Locate the cell with the specified text and output its [x, y] center coordinate. 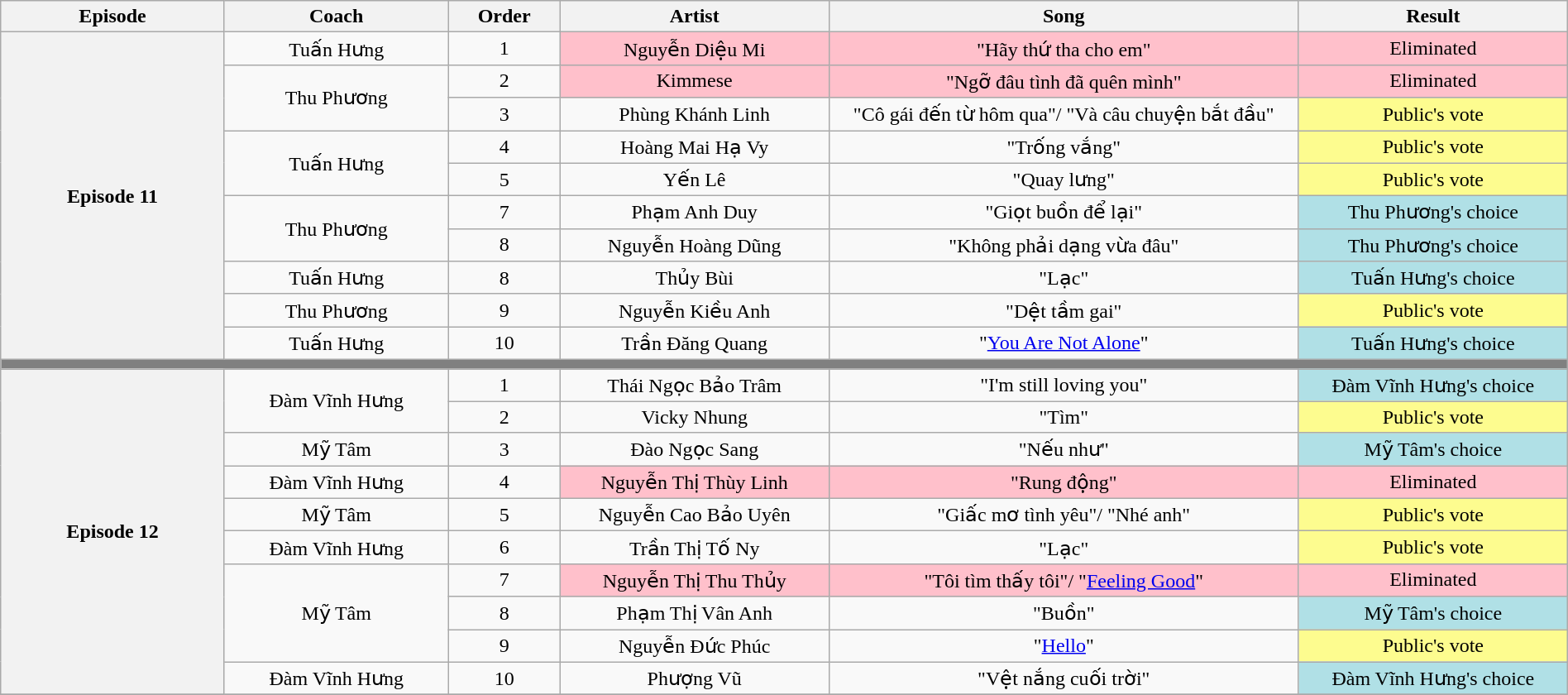
Result [1432, 17]
Song [1064, 17]
Trần Thị Tố Ny [695, 548]
Yến Lê [695, 180]
Thái Ngọc Bảo Trâm [695, 386]
"You Are Not Alone" [1064, 343]
6 [504, 548]
Nguyễn Kiều Anh [695, 310]
"Tôi tìm thấy tôi"/ "Feeling Good" [1064, 580]
Episode [112, 17]
"Tìm" [1064, 417]
"Hello" [1064, 645]
Thủy Bùi [695, 278]
Order [504, 17]
"Vệt nắng cuối trời" [1064, 678]
Nguyễn Thị Thu Thủy [695, 580]
Coach [336, 17]
Đào Ngọc Sang [695, 449]
Hoàng Mai Hạ Vy [695, 147]
"Không phải dạng vừa đâu" [1064, 245]
"Giọt buồn để lại" [1064, 213]
"Buồn" [1064, 613]
"Nếu như" [1064, 449]
Trần Đăng Quang [695, 343]
Nguyễn Hoàng Dũng [695, 245]
"Dệt tầm gai" [1064, 310]
Vicky Nhung [695, 417]
"I'm still loving you" [1064, 386]
"Ngỡ đâu tình đã quên mình" [1064, 81]
Kimmese [695, 81]
"Cô gái đến từ hôm qua"/ "Và câu chuyện bắt đầu" [1064, 114]
Nguyễn Diệu Mi [695, 49]
Nguyễn Cao Bảo Uyên [695, 515]
Nguyễn Đức Phúc [695, 645]
Artist [695, 17]
"Hãy thứ tha cho em" [1064, 49]
Episode 12 [112, 532]
Phạm Anh Duy [695, 213]
"Giấc mơ tình yêu"/ "Nhé anh" [1064, 515]
Episode 11 [112, 196]
Nguyễn Thị Thùy Linh [695, 482]
Phượng Vũ [695, 678]
"Rung động" [1064, 482]
"Trống vắng" [1064, 147]
Phạm Thị Vân Anh [695, 613]
"Quay lưng" [1064, 180]
Phùng Khánh Linh [695, 114]
